Return the (X, Y) coordinate for the center point of the cell that contains the specified text.  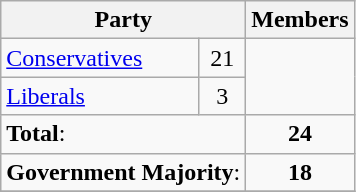
3 (222, 96)
Members (300, 20)
Conservatives (100, 58)
24 (300, 134)
Liberals (100, 96)
Party (124, 20)
21 (222, 58)
18 (300, 172)
Total: (124, 134)
Government Majority: (124, 172)
